Determine the (X, Y) coordinate at the center of the cell enclosing the given text.  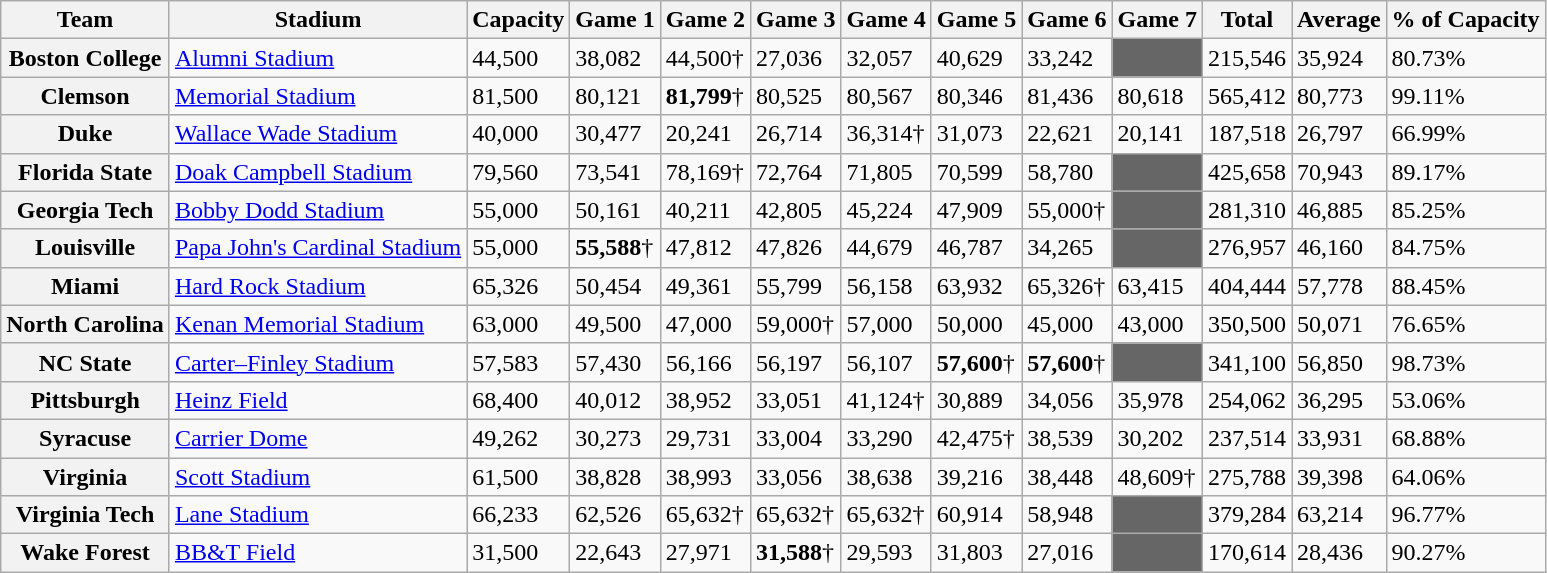
42,475† (976, 438)
38,993 (705, 477)
Scott Stadium (318, 477)
56,166 (705, 362)
425,658 (1246, 172)
Louisville (86, 248)
49,262 (518, 438)
Miami (86, 286)
40,012 (615, 400)
35,924 (1340, 58)
81,799† (705, 96)
56,107 (886, 362)
80.73% (1466, 58)
35,978 (1157, 400)
84.75% (1466, 248)
63,932 (976, 286)
44,500† (705, 58)
56,158 (886, 286)
Game 1 (615, 20)
46,787 (976, 248)
66,233 (518, 515)
Virginia (86, 477)
Bobby Dodd Stadium (318, 210)
70,943 (1340, 172)
Team (86, 20)
Duke (86, 134)
341,100 (1246, 362)
40,000 (518, 134)
38,448 (1067, 477)
Average (1340, 20)
96.77% (1466, 515)
Alumni Stadium (318, 58)
187,518 (1246, 134)
27,971 (705, 553)
27,036 (796, 58)
30,202 (1157, 438)
Papa John's Cardinal Stadium (318, 248)
42,805 (796, 210)
44,500 (518, 58)
98.73% (1466, 362)
63,000 (518, 324)
60,914 (976, 515)
20,241 (705, 134)
29,731 (705, 438)
33,931 (1340, 438)
63,214 (1340, 515)
Boston College (86, 58)
31,500 (518, 553)
88.45% (1466, 286)
68.88% (1466, 438)
31,073 (976, 134)
62,526 (615, 515)
Game 2 (705, 20)
275,788 (1246, 477)
Game 7 (1157, 20)
38,828 (615, 477)
46,885 (1340, 210)
31,588† (796, 553)
32,057 (886, 58)
40,211 (705, 210)
71,805 (886, 172)
281,310 (1246, 210)
48,609† (1157, 477)
99.11% (1466, 96)
46,160 (1340, 248)
22,643 (615, 553)
45,000 (1067, 324)
55,799 (796, 286)
BB&T Field (318, 553)
Georgia Tech (86, 210)
65,326 (518, 286)
38,638 (886, 477)
57,430 (615, 362)
57,778 (1340, 286)
39,216 (976, 477)
33,004 (796, 438)
47,826 (796, 248)
379,284 (1246, 515)
80,773 (1340, 96)
40,629 (976, 58)
30,477 (615, 134)
276,957 (1246, 248)
30,273 (615, 438)
49,361 (705, 286)
Lane Stadium (318, 515)
31,803 (976, 553)
66.99% (1466, 134)
63,415 (1157, 286)
27,016 (1067, 553)
28,436 (1340, 553)
38,539 (1067, 438)
Virginia Tech (86, 515)
237,514 (1246, 438)
81,500 (518, 96)
404,444 (1246, 286)
34,056 (1067, 400)
78,169† (705, 172)
65,326† (1067, 286)
68,400 (518, 400)
58,780 (1067, 172)
39,398 (1340, 477)
79,560 (518, 172)
Capacity (518, 20)
72,764 (796, 172)
85.25% (1466, 210)
41,124† (886, 400)
80,121 (615, 96)
61,500 (518, 477)
33,056 (796, 477)
64.06% (1466, 477)
55,588† (615, 248)
76.65% (1466, 324)
57,000 (886, 324)
Total (1246, 20)
90.27% (1466, 553)
73,541 (615, 172)
33,290 (886, 438)
22,621 (1067, 134)
Heinz Field (318, 400)
70,599 (976, 172)
43,000 (1157, 324)
29,593 (886, 553)
80,525 (796, 96)
26,797 (1340, 134)
47,812 (705, 248)
47,909 (976, 210)
Kenan Memorial Stadium (318, 324)
36,295 (1340, 400)
Carter–Finley Stadium (318, 362)
20,141 (1157, 134)
North Carolina (86, 324)
Wallace Wade Stadium (318, 134)
50,000 (976, 324)
Hard Rock Stadium (318, 286)
49,500 (615, 324)
38,952 (705, 400)
Doak Campbell Stadium (318, 172)
80,346 (976, 96)
Game 4 (886, 20)
Clemson (86, 96)
50,161 (615, 210)
% of Capacity (1466, 20)
254,062 (1246, 400)
NC State (86, 362)
57,583 (518, 362)
34,265 (1067, 248)
50,454 (615, 286)
Pittsburgh (86, 400)
44,679 (886, 248)
350,500 (1246, 324)
58,948 (1067, 515)
565,412 (1246, 96)
55,000† (1067, 210)
Carrier Dome (318, 438)
81,436 (1067, 96)
36,314† (886, 134)
30,889 (976, 400)
89.17% (1466, 172)
33,051 (796, 400)
47,000 (705, 324)
45,224 (886, 210)
Memorial Stadium (318, 96)
50,071 (1340, 324)
Syracuse (86, 438)
Stadium (318, 20)
215,546 (1246, 58)
56,850 (1340, 362)
80,618 (1157, 96)
Wake Forest (86, 553)
33,242 (1067, 58)
26,714 (796, 134)
59,000† (796, 324)
Florida State (86, 172)
38,082 (615, 58)
170,614 (1246, 553)
53.06% (1466, 400)
Game 5 (976, 20)
Game 6 (1067, 20)
80,567 (886, 96)
56,197 (796, 362)
Game 3 (796, 20)
